For the text-containing cell, return its midpoint in (x, y) coordinate format. 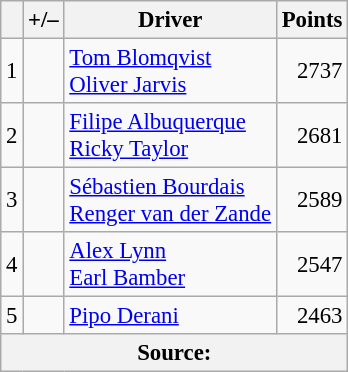
2547 (312, 264)
Driver (170, 20)
+/– (44, 20)
2463 (312, 316)
Pipo Derani (170, 316)
5 (12, 316)
2589 (312, 200)
Alex Lynn Earl Bamber (170, 264)
Tom Blomqvist Oliver Jarvis (170, 72)
Filipe Albuquerque Ricky Taylor (170, 136)
2 (12, 136)
Sébastien Bourdais Renger van der Zande (170, 200)
Points (312, 20)
3 (12, 200)
1 (12, 72)
Source: (174, 353)
2681 (312, 136)
2737 (312, 72)
4 (12, 264)
